Extract the (x, y) coordinate from the center of the cell holding the provided text.  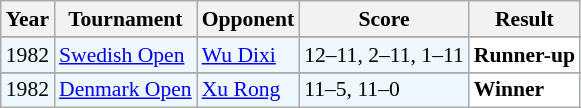
Denmark Open (126, 90)
Score (384, 19)
Runner-up (524, 55)
Winner (524, 90)
Wu Dixi (248, 55)
Swedish Open (126, 55)
Xu Rong (248, 90)
Result (524, 19)
Tournament (126, 19)
Opponent (248, 19)
12–11, 2–11, 1–11 (384, 55)
11–5, 11–0 (384, 90)
Year (28, 19)
